Identify which cell holds the provided text, then report its (X, Y) central coordinate. 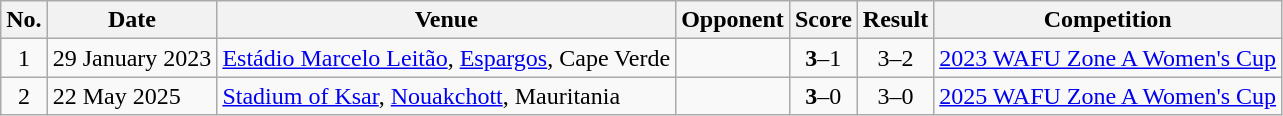
29 January 2023 (132, 58)
3–2 (895, 58)
Score (823, 20)
Opponent (733, 20)
Venue (446, 20)
22 May 2025 (132, 96)
2025 WAFU Zone A Women's Cup (1108, 96)
Stadium of Ksar, Nouakchott, Mauritania (446, 96)
Competition (1108, 20)
2 (24, 96)
No. (24, 20)
3–1 (823, 58)
Date (132, 20)
Result (895, 20)
1 (24, 58)
Estádio Marcelo Leitão, Espargos, Cape Verde (446, 58)
2023 WAFU Zone A Women's Cup (1108, 58)
